From the cell containing the given text, extract its center point as [x, y] coordinate. 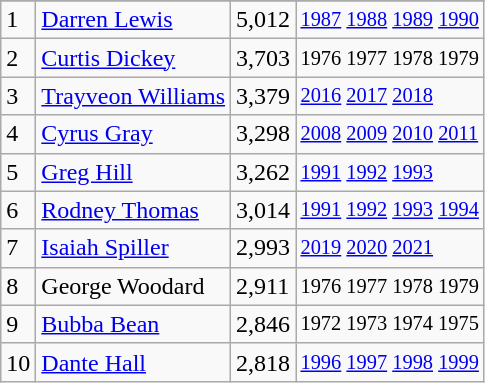
3,703 [264, 58]
4 [18, 134]
10 [18, 362]
2,818 [264, 362]
1991 1992 1993 [390, 172]
2008 2009 2010 2011 [390, 134]
Darren Lewis [134, 20]
8 [18, 286]
2016 2017 2018 [390, 96]
2 [18, 58]
7 [18, 248]
Curtis Dickey [134, 58]
Cyrus Gray [134, 134]
3,379 [264, 96]
1987 1988 1989 1990 [390, 20]
2019 2020 2021 [390, 248]
1972 1973 1974 1975 [390, 324]
Rodney Thomas [134, 210]
3,298 [264, 134]
Trayveon Williams [134, 96]
2,846 [264, 324]
1991 1992 1993 1994 [390, 210]
3 [18, 96]
Dante Hall [134, 362]
1996 1997 1998 1999 [390, 362]
9 [18, 324]
Bubba Bean [134, 324]
5 [18, 172]
Isaiah Spiller [134, 248]
3,262 [264, 172]
5,012 [264, 20]
1 [18, 20]
George Woodard [134, 286]
6 [18, 210]
Greg Hill [134, 172]
2,993 [264, 248]
3,014 [264, 210]
2,911 [264, 286]
